Provide the [x, y] coordinate of the cell's center where the given text is located.  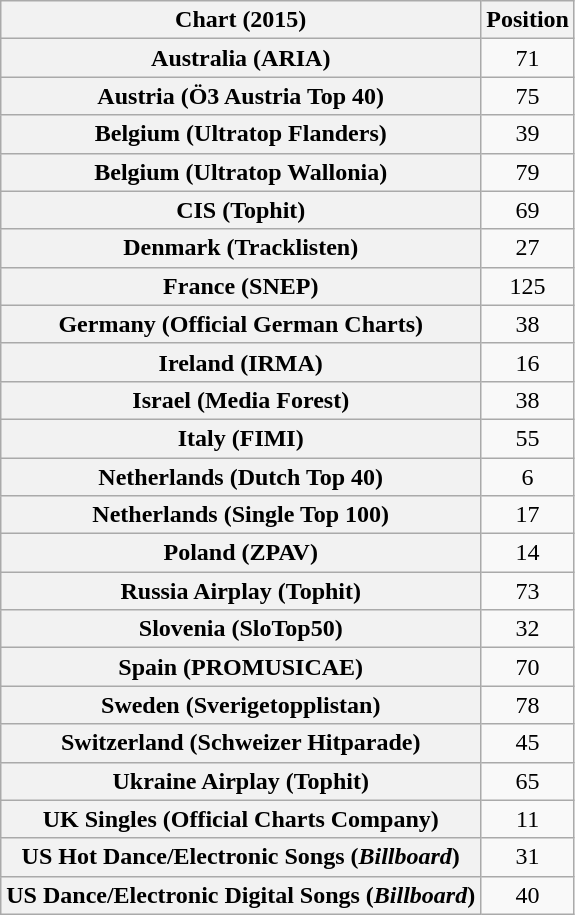
27 [528, 248]
UK Singles (Official Charts Company) [241, 819]
Poland (ZPAV) [241, 553]
79 [528, 172]
Spain (PROMUSICAE) [241, 667]
31 [528, 857]
65 [528, 781]
US Dance/Electronic Digital Songs (Billboard) [241, 895]
Ukraine Airplay (Tophit) [241, 781]
70 [528, 667]
Sweden (Sverigetopplistan) [241, 705]
45 [528, 743]
Israel (Media Forest) [241, 400]
73 [528, 591]
16 [528, 362]
71 [528, 58]
Belgium (Ultratop Flanders) [241, 134]
11 [528, 819]
14 [528, 553]
Denmark (Tracklisten) [241, 248]
France (SNEP) [241, 286]
US Hot Dance/Electronic Songs (Billboard) [241, 857]
125 [528, 286]
Chart (2015) [241, 20]
Position [528, 20]
Italy (FIMI) [241, 438]
Belgium (Ultratop Wallonia) [241, 172]
Germany (Official German Charts) [241, 324]
Australia (ARIA) [241, 58]
Austria (Ö3 Austria Top 40) [241, 96]
40 [528, 895]
CIS (Tophit) [241, 210]
Slovenia (SloTop50) [241, 629]
69 [528, 210]
32 [528, 629]
Netherlands (Single Top 100) [241, 515]
6 [528, 477]
39 [528, 134]
75 [528, 96]
Ireland (IRMA) [241, 362]
55 [528, 438]
Switzerland (Schweizer Hitparade) [241, 743]
Russia Airplay (Tophit) [241, 591]
78 [528, 705]
17 [528, 515]
Netherlands (Dutch Top 40) [241, 477]
